Return the (x, y) coordinate for the center point of the cell that contains the specified text.  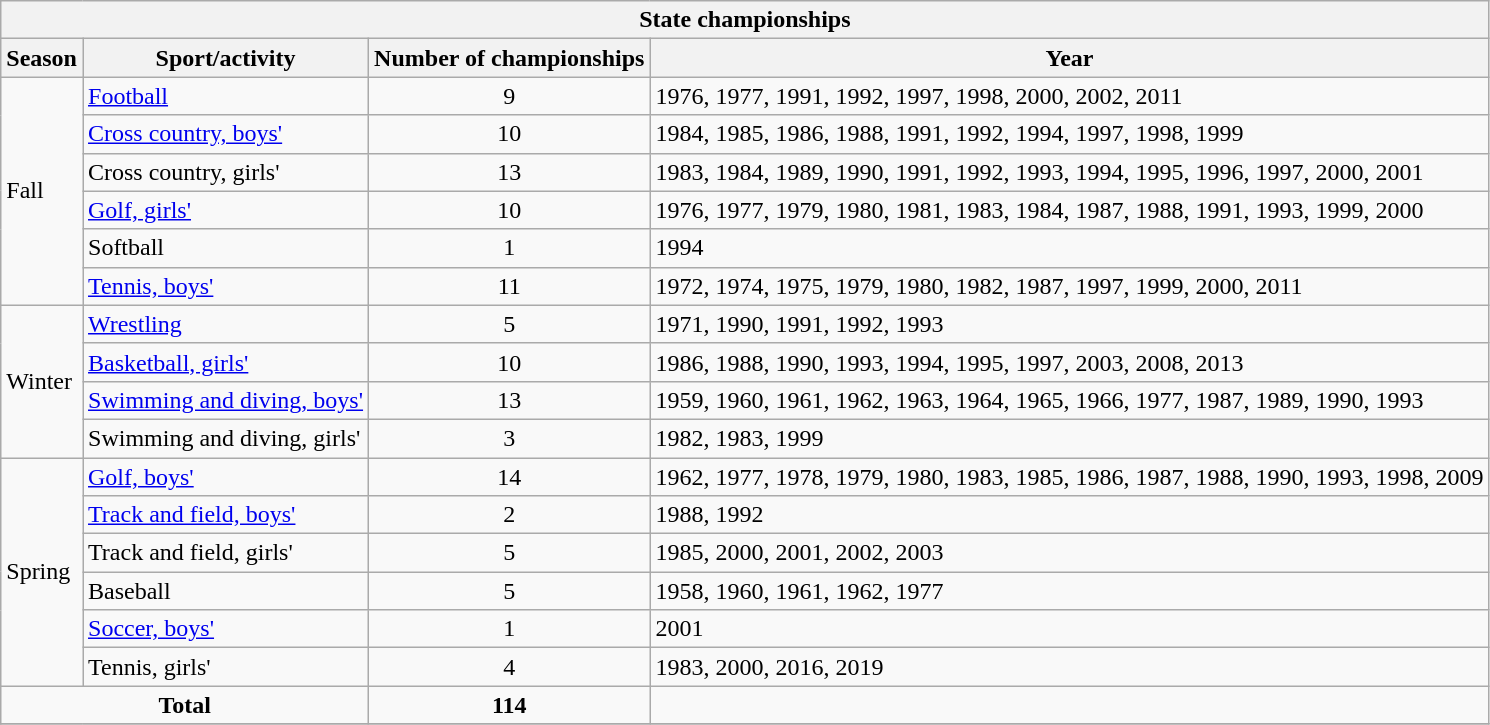
2001 (1070, 629)
Track and field, girls' (225, 553)
Tennis, boys' (225, 286)
Soccer, boys' (225, 629)
Football (225, 96)
Sport/activity (225, 58)
1984, 1985, 1986, 1988, 1991, 1992, 1994, 1997, 1998, 1999 (1070, 134)
1983, 2000, 2016, 2019 (1070, 667)
Wrestling (225, 324)
Year (1070, 58)
Winter (42, 381)
1982, 1983, 1999 (1070, 438)
11 (510, 286)
Season (42, 58)
State championships (745, 20)
1962, 1977, 1978, 1979, 1980, 1983, 1985, 1986, 1987, 1988, 1990, 1993, 1998, 2009 (1070, 477)
1988, 1992 (1070, 515)
Cross country, girls' (225, 172)
1985, 2000, 2001, 2002, 2003 (1070, 553)
Fall (42, 191)
Number of championships (510, 58)
Total (185, 705)
1959, 1960, 1961, 1962, 1963, 1964, 1965, 1966, 1977, 1987, 1989, 1990, 1993 (1070, 400)
Spring (42, 572)
Softball (225, 248)
14 (510, 477)
1958, 1960, 1961, 1962, 1977 (1070, 591)
Basketball, girls' (225, 362)
Swimming and diving, boys' (225, 400)
Golf, girls' (225, 210)
4 (510, 667)
1986, 1988, 1990, 1993, 1994, 1995, 1997, 2003, 2008, 2013 (1070, 362)
114 (510, 705)
Swimming and diving, girls' (225, 438)
2 (510, 515)
1994 (1070, 248)
1972, 1974, 1975, 1979, 1980, 1982, 1987, 1997, 1999, 2000, 2011 (1070, 286)
1983, 1984, 1989, 1990, 1991, 1992, 1993, 1994, 1995, 1996, 1997, 2000, 2001 (1070, 172)
3 (510, 438)
Cross country, boys' (225, 134)
Golf, boys' (225, 477)
1976, 1977, 1991, 1992, 1997, 1998, 2000, 2002, 2011 (1070, 96)
Tennis, girls' (225, 667)
1976, 1977, 1979, 1980, 1981, 1983, 1984, 1987, 1988, 1991, 1993, 1999, 2000 (1070, 210)
1971, 1990, 1991, 1992, 1993 (1070, 324)
Track and field, boys' (225, 515)
9 (510, 96)
Baseball (225, 591)
